Output the [x, y] coordinate of the center of the cell containing the given text.  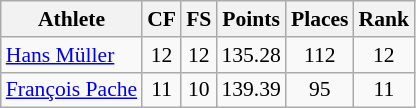
112 [320, 55]
10 [198, 90]
Places [320, 19]
135.28 [250, 55]
95 [320, 90]
Athlete [72, 19]
CF [162, 19]
Rank [384, 19]
139.39 [250, 90]
François Pache [72, 90]
FS [198, 19]
Hans Müller [72, 55]
Points [250, 19]
